Search for the cell housing the specified text and yield its [X, Y] center coordinate. 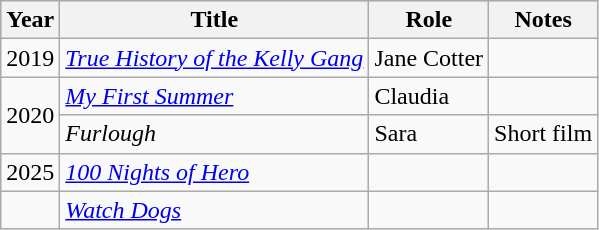
Short film [544, 134]
Year [30, 20]
True History of the Kelly Gang [214, 58]
100 Nights of Hero [214, 172]
Furlough [214, 134]
Watch Dogs [214, 210]
Notes [544, 20]
2020 [30, 115]
2025 [30, 172]
Role [429, 20]
Claudia [429, 96]
Title [214, 20]
My First Summer [214, 96]
Jane Cotter [429, 58]
2019 [30, 58]
Sara [429, 134]
